Determine the (x, y) coordinate at the center of the cell enclosing the given text.  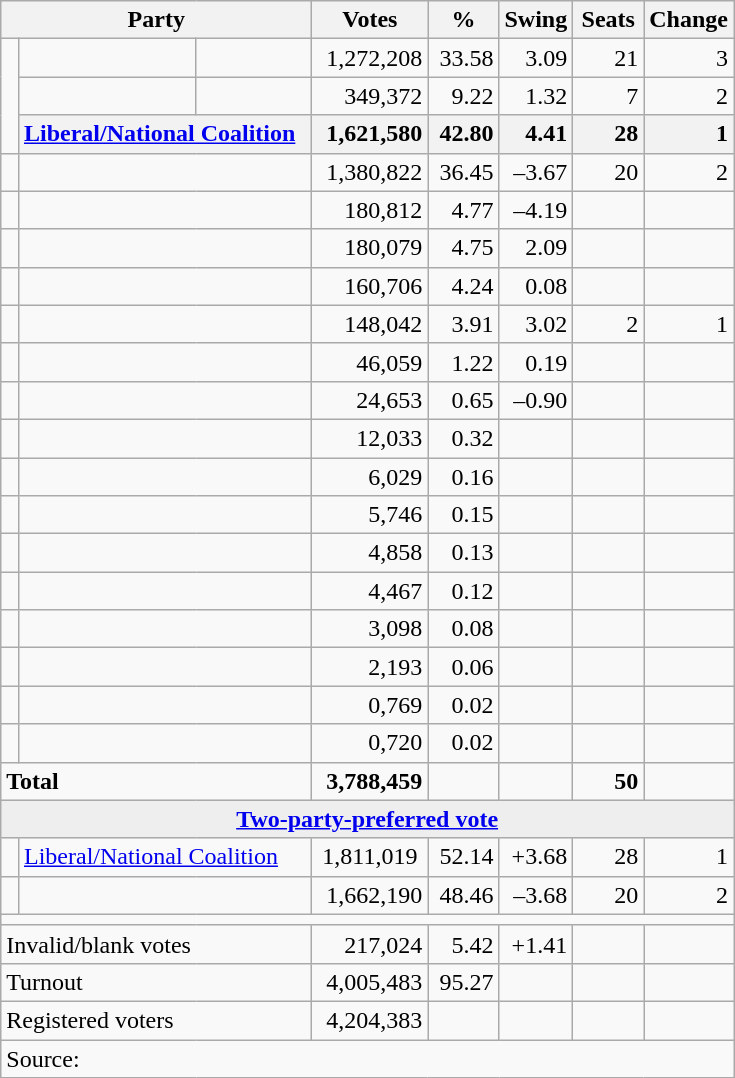
52.14 (464, 857)
36.45 (464, 172)
Total (156, 781)
1,811,019 (370, 857)
–3.68 (536, 895)
3.02 (536, 324)
4.41 (536, 134)
33.58 (464, 58)
3,788,459 (370, 781)
4,858 (370, 553)
Turnout (156, 982)
0.12 (464, 591)
1.22 (464, 362)
50 (608, 781)
+1.41 (536, 944)
4.24 (464, 286)
160,706 (370, 286)
0.19 (536, 362)
Source: (368, 1059)
180,812 (370, 210)
349,372 (370, 96)
0.32 (464, 438)
3 (689, 58)
0.65 (464, 400)
0,720 (370, 743)
0,769 (370, 705)
Seats (608, 20)
9.22 (464, 96)
21 (608, 58)
6,029 (370, 477)
3.91 (464, 324)
–3.67 (536, 172)
Change (689, 20)
180,079 (370, 248)
4.77 (464, 210)
–0.90 (536, 400)
1,662,190 (370, 895)
24,653 (370, 400)
3,098 (370, 629)
Party (156, 20)
2.09 (536, 248)
2,193 (370, 667)
0.13 (464, 553)
4,467 (370, 591)
42.80 (464, 134)
+3.68 (536, 857)
Votes (370, 20)
12,033 (370, 438)
Invalid/blank votes (156, 944)
48.46 (464, 895)
46,059 (370, 362)
1,621,580 (370, 134)
4,204,383 (370, 1020)
217,024 (370, 944)
5,746 (370, 515)
Two-party-preferred vote (368, 819)
1.32 (536, 96)
0.06 (464, 667)
Swing (536, 20)
4.75 (464, 248)
148,042 (370, 324)
95.27 (464, 982)
3.09 (536, 58)
0.16 (464, 477)
1,272,208 (370, 58)
0.15 (464, 515)
–4.19 (536, 210)
5.42 (464, 944)
4,005,483 (370, 982)
Registered voters (156, 1020)
1,380,822 (370, 172)
7 (608, 96)
% (464, 20)
